Search for the cell housing the specified text and yield its [x, y] center coordinate. 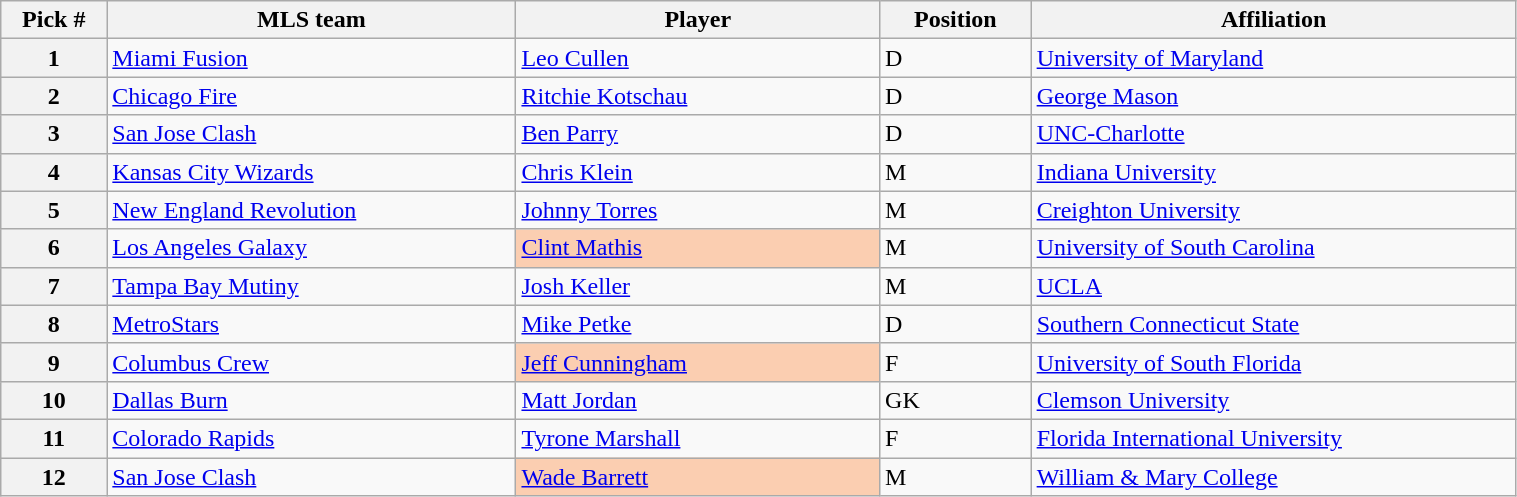
Player [698, 20]
Johnny Torres [698, 210]
University of Maryland [1274, 58]
4 [54, 172]
Chicago Fire [312, 96]
MetroStars [312, 324]
Dallas Burn [312, 400]
MLS team [312, 20]
3 [54, 134]
Columbus Crew [312, 362]
1 [54, 58]
George Mason [1274, 96]
Miami Fusion [312, 58]
Pick # [54, 20]
12 [54, 477]
9 [54, 362]
William & Mary College [1274, 477]
5 [54, 210]
Indiana University [1274, 172]
Ben Parry [698, 134]
Colorado Rapids [312, 438]
Kansas City Wizards [312, 172]
Josh Keller [698, 286]
Wade Barrett [698, 477]
10 [54, 400]
UCLA [1274, 286]
Leo Cullen [698, 58]
Ritchie Kotschau [698, 96]
University of South Carolina [1274, 248]
Matt Jordan [698, 400]
Clint Mathis [698, 248]
UNC-Charlotte [1274, 134]
7 [54, 286]
Tampa Bay Mutiny [312, 286]
Los Angeles Galaxy [312, 248]
Position [956, 20]
6 [54, 248]
Clemson University [1274, 400]
Southern Connecticut State [1274, 324]
2 [54, 96]
Florida International University [1274, 438]
Chris Klein [698, 172]
11 [54, 438]
Tyrone Marshall [698, 438]
Jeff Cunningham [698, 362]
Affiliation [1274, 20]
University of South Florida [1274, 362]
GK [956, 400]
8 [54, 324]
New England Revolution [312, 210]
Creighton University [1274, 210]
Mike Petke [698, 324]
